Identify which cell holds the provided text, then report its (x, y) central coordinate. 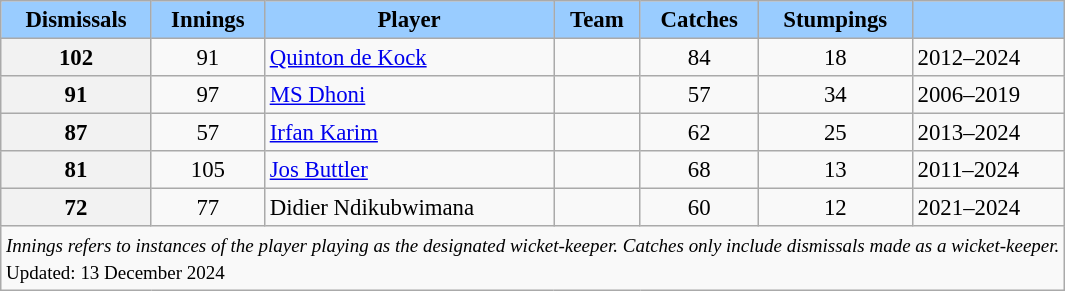
72 (76, 208)
102 (76, 58)
Player (408, 20)
Dismissals (76, 20)
97 (208, 95)
Innings (208, 20)
Stumpings (835, 20)
60 (699, 208)
Quinton de Kock (408, 58)
2006–2019 (988, 95)
2011–2024 (988, 170)
13 (835, 170)
Jos Buttler (408, 170)
87 (76, 133)
84 (699, 58)
2021–2024 (988, 208)
Irfan Karim (408, 133)
18 (835, 58)
MS Dhoni (408, 95)
12 (835, 208)
68 (699, 170)
77 (208, 208)
62 (699, 133)
Catches (699, 20)
Didier Ndikubwimana (408, 208)
2012–2024 (988, 58)
2013–2024 (988, 133)
81 (76, 170)
34 (835, 95)
Team (597, 20)
105 (208, 170)
25 (835, 133)
